From the cell containing the given text, extract its center point as (X, Y) coordinate. 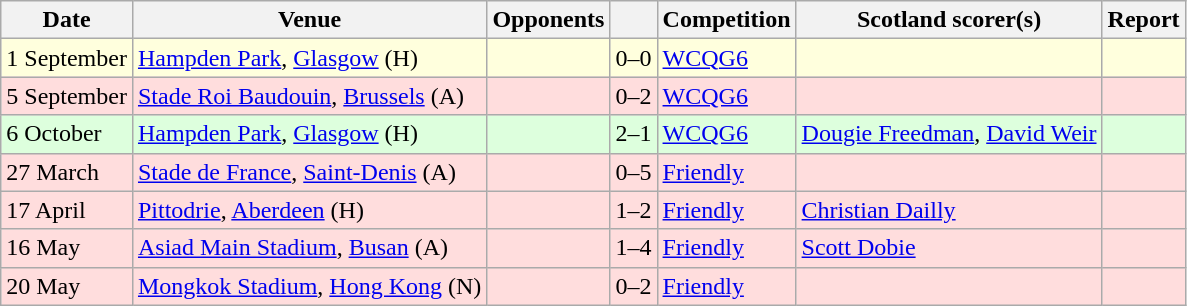
1–2 (634, 210)
Scotland scorer(s) (949, 20)
27 March (67, 172)
16 May (67, 248)
Asiad Main Stadium, Busan (A) (309, 248)
Stade Roi Baudouin, Brussels (A) (309, 96)
0–0 (634, 58)
Venue (309, 20)
20 May (67, 286)
0–5 (634, 172)
Opponents (548, 20)
1 September (67, 58)
Dougie Freedman, David Weir (949, 134)
Pittodrie, Aberdeen (H) (309, 210)
5 September (67, 96)
1–4 (634, 248)
Scott Dobie (949, 248)
Date (67, 20)
Competition (726, 20)
17 April (67, 210)
Christian Dailly (949, 210)
Mongkok Stadium, Hong Kong (N) (309, 286)
2–1 (634, 134)
Stade de France, Saint-Denis (A) (309, 172)
6 October (67, 134)
Report (1144, 20)
